Determine the (x, y) coordinate at the center of the cell enclosing the given text.  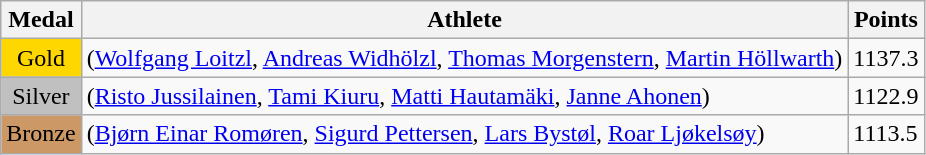
(Bjørn Einar Romøren, Sigurd Pettersen, Lars Bystøl, Roar Ljøkelsøy) (464, 134)
Bronze (41, 134)
Silver (41, 96)
1137.3 (886, 58)
1122.9 (886, 96)
Gold (41, 58)
(Wolfgang Loitzl, Andreas Widhölzl, Thomas Morgenstern, Martin Höllwarth) (464, 58)
Athlete (464, 20)
1113.5 (886, 134)
Medal (41, 20)
(Risto Jussilainen, Tami Kiuru, Matti Hautamäki, Janne Ahonen) (464, 96)
Points (886, 20)
